Extract the (X, Y) coordinate from the center of the cell holding the provided text.  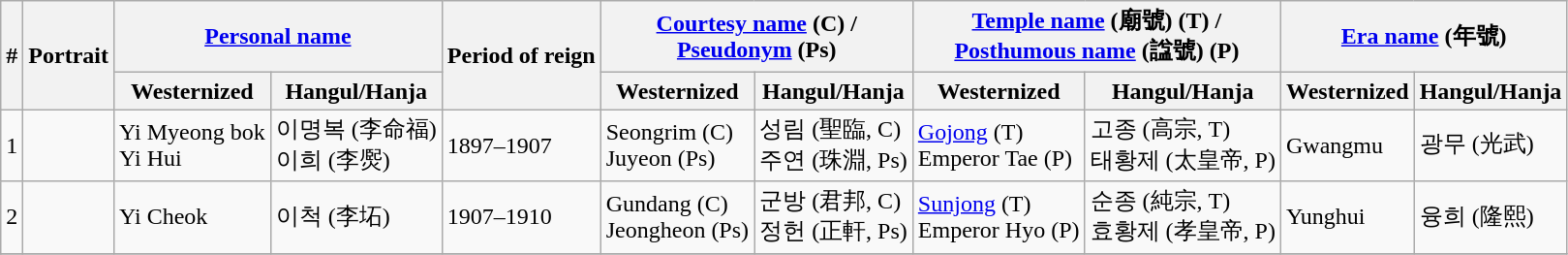
# (12, 55)
Temple name (廟號) (T) / Posthumous name (諡號) (P) (1096, 37)
고종 (高宗, T)태황제 (太皇帝, P) (1183, 145)
Portrait (69, 55)
1907–1910 (521, 217)
광무 (光武) (1491, 145)
이척 (李坧) (356, 217)
Sunjong (T)Emperor Hyo (P) (999, 217)
Yi Myeong bokYi Hui (192, 145)
Period of reign (521, 55)
군방 (君邦, C)정헌 (正軒, Ps) (834, 217)
성림 (聖臨, C)주연 (珠淵, Ps) (834, 145)
Yunghui (1347, 217)
Gwangmu (1347, 145)
Yi Cheok (192, 217)
Gundang (C)Jeongheon (Ps) (677, 217)
Era name (年號) (1424, 37)
1 (12, 145)
Gojong (T)Emperor Tae (P) (999, 145)
순종 (純宗, T)효황제 (孝皇帝, P) (1183, 217)
2 (12, 217)
이명복 (李命福)이희 (李㷩) (356, 145)
Personal name (277, 37)
Courtesy name (C) /Pseudonym (Ps) (756, 37)
1897–1907 (521, 145)
융희 (隆熙) (1491, 217)
Seongrim (C)Juyeon (Ps) (677, 145)
